Provide the [X, Y] coordinate of the cell's center where the given text is located.  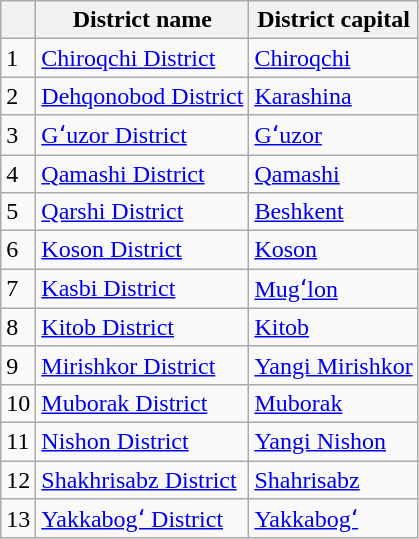
Dehqonobod District [142, 96]
1 [18, 58]
Chiroqchi [334, 58]
Beshkent [334, 212]
Qamashi District [142, 173]
8 [18, 327]
Karashina [334, 96]
3 [18, 135]
Gʻuzor District [142, 135]
6 [18, 250]
Mirishkor District [142, 365]
13 [18, 519]
Yangi Mirishkor [334, 365]
10 [18, 403]
Kitob [334, 327]
Mugʻlon [334, 289]
Chiroqchi District [142, 58]
Shahrisabz [334, 479]
2 [18, 96]
Koson [334, 250]
Muborak District [142, 403]
12 [18, 479]
District capital [334, 20]
Koson District [142, 250]
District name [142, 20]
Qamashi [334, 173]
Nishon District [142, 441]
Shakhrisabz District [142, 479]
9 [18, 365]
7 [18, 289]
Qarshi District [142, 212]
Kasbi District [142, 289]
5 [18, 212]
11 [18, 441]
Yangi Nishon [334, 441]
Yakkabogʻ District [142, 519]
Yakkabogʻ [334, 519]
Kitob District [142, 327]
4 [18, 173]
Muborak [334, 403]
Gʻuzor [334, 135]
